Determine the [x, y] coordinate at the center of the cell enclosing the given text.  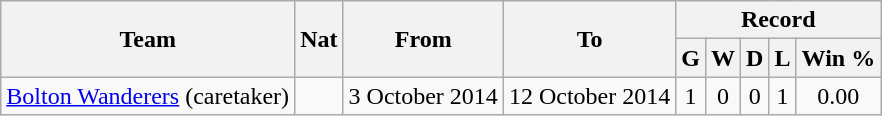
D [755, 58]
Team [148, 39]
Nat [319, 39]
W [722, 58]
Record [778, 20]
Win % [838, 58]
To [589, 39]
0.00 [838, 96]
Bolton Wanderers (caretaker) [148, 96]
G [691, 58]
3 October 2014 [423, 96]
12 October 2014 [589, 96]
From [423, 39]
L [782, 58]
